For the text-containing cell, return its midpoint in [x, y] coordinate format. 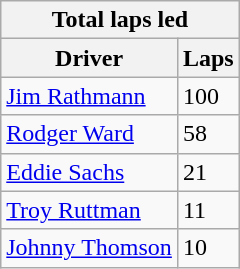
11 [208, 210]
Laps [208, 58]
58 [208, 134]
Total laps led [120, 20]
Driver [90, 58]
Johnny Thomson [90, 248]
Eddie Sachs [90, 172]
100 [208, 96]
Troy Ruttman [90, 210]
Rodger Ward [90, 134]
21 [208, 172]
Jim Rathmann [90, 96]
10 [208, 248]
